Pinpoint the cell where the given text exists, returning its [x, y] midpoint coordinate. 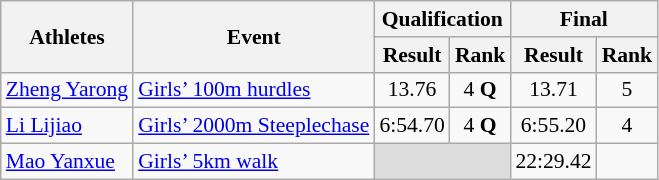
13.71 [553, 90]
Mao Yanxue [67, 162]
Event [254, 36]
Final [584, 19]
6:55.20 [553, 126]
Girls’ 100m hurdles [254, 90]
Qualification [442, 19]
13.76 [412, 90]
Athletes [67, 36]
6:54.70 [412, 126]
Zheng Yarong [67, 90]
Girls’ 2000m Steeplechase [254, 126]
22:29.42 [553, 162]
Li Lijiao [67, 126]
Girls’ 5km walk [254, 162]
5 [628, 90]
4 [628, 126]
